From the cell containing the given text, extract its center point as [X, Y] coordinate. 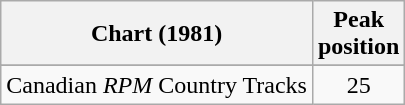
Chart (1981) [157, 34]
25 [358, 85]
Peakposition [358, 34]
Canadian RPM Country Tracks [157, 85]
